Determine the (x, y) coordinate at the center of the cell enclosing the given text.  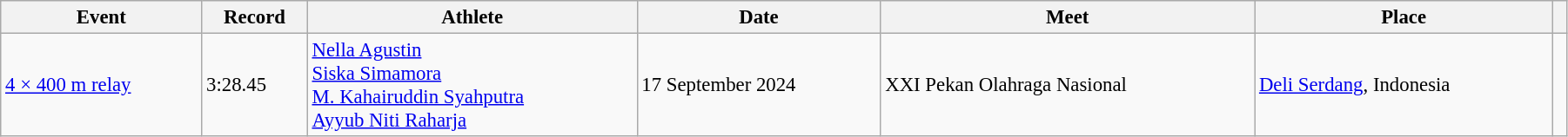
17 September 2024 (759, 85)
Nella AgustinSiska SimamoraM. Kahairuddin SyahputraAyyub Niti Raharja (472, 85)
Record (254, 17)
Meet (1068, 17)
Date (759, 17)
XXI Pekan Olahraga Nasional (1068, 85)
Place (1404, 17)
3:28.45 (254, 85)
Athlete (472, 17)
Event (101, 17)
4 × 400 m relay (101, 85)
Deli Serdang, Indonesia (1404, 85)
